Return the (x, y) coordinate for the center point of the cell that contains the specified text.  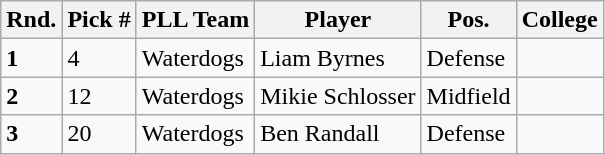
Liam Byrnes (338, 58)
Pick # (99, 20)
Ben Randall (338, 134)
1 (32, 58)
Player (338, 20)
4 (99, 58)
2 (32, 96)
Mikie Schlosser (338, 96)
Rnd. (32, 20)
3 (32, 134)
College (560, 20)
PLL Team (195, 20)
Midfield (468, 96)
Pos. (468, 20)
12 (99, 96)
20 (99, 134)
